Capture the cell that displays the provided text and extract its [x, y] central coordinate. 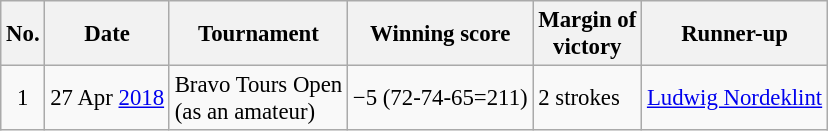
Bravo Tours Open(as an amateur) [258, 98]
Date [107, 34]
No. [23, 34]
27 Apr 2018 [107, 98]
Winning score [440, 34]
Tournament [258, 34]
Margin ofvictory [588, 34]
1 [23, 98]
Runner-up [735, 34]
2 strokes [588, 98]
Ludwig Nordeklint [735, 98]
−5 (72-74-65=211) [440, 98]
